Capture the cell that displays the provided text and extract its (X, Y) central coordinate. 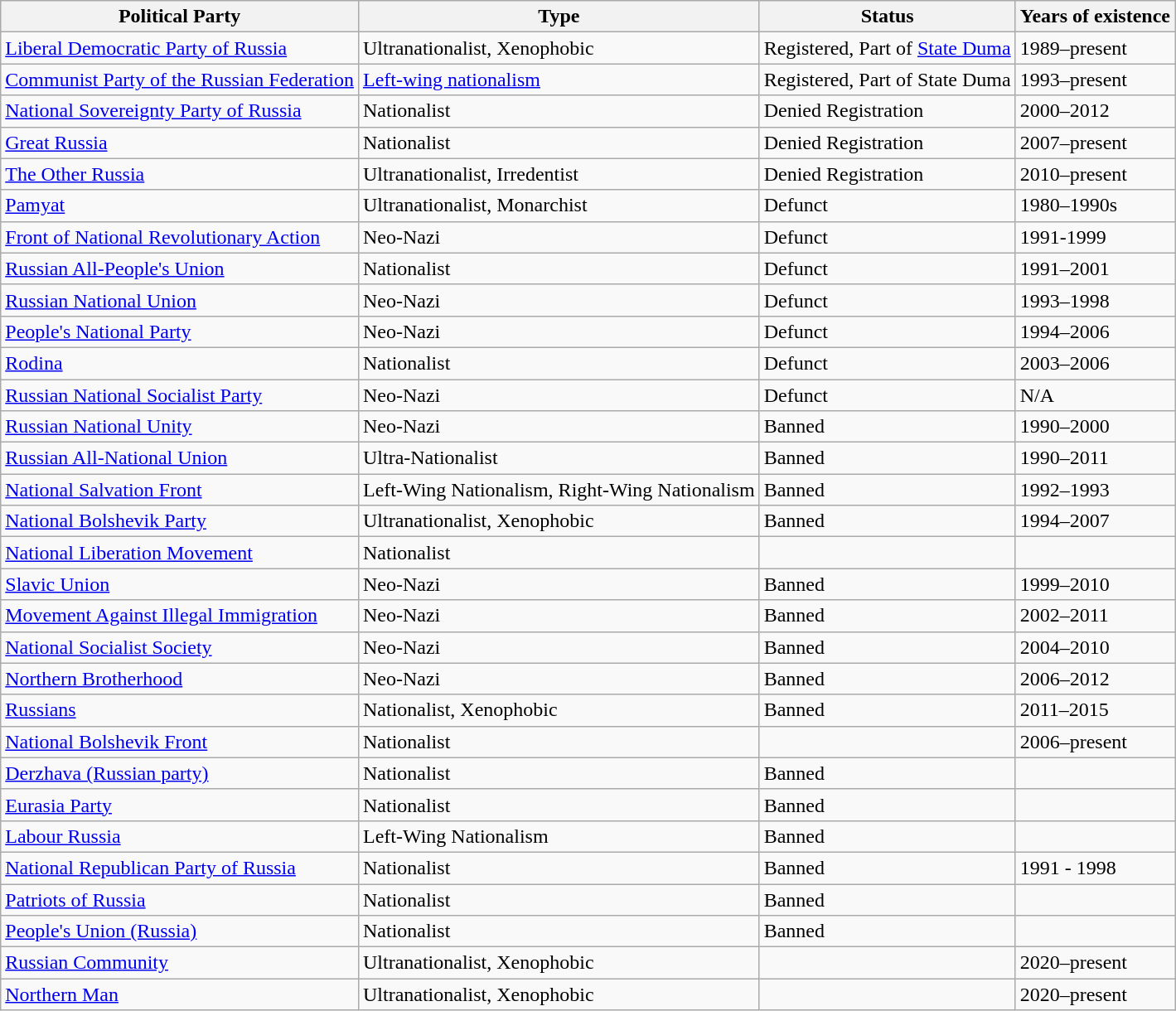
Ultra-Nationalist (559, 458)
Front of National Revolutionary Action (180, 237)
Nationalist, Xenophobic (559, 710)
2004–2010 (1095, 647)
Russian All-People's Union (180, 268)
Russian National Unity (180, 427)
Labour Russia (180, 836)
2002–2011 (1095, 616)
Liberal Democratic Party of Russia (180, 48)
Status (887, 17)
National Republican Party of Russia (180, 868)
Eurasia Party (180, 805)
National Salvation Front (180, 490)
1989–present (1095, 48)
2007–present (1095, 143)
1991-1999 (1095, 237)
2011–2015 (1095, 710)
National Bolshevik Front (180, 742)
National Liberation Movement (180, 553)
Type (559, 17)
1980–1990s (1095, 206)
1993–present (1095, 80)
1990–2000 (1095, 427)
N/A (1095, 395)
Russian Community (180, 963)
Northern Man (180, 994)
Years of existence (1095, 17)
Movement Against Illegal Immigration (180, 616)
1999–2010 (1095, 584)
1990–2011 (1095, 458)
1994–2007 (1095, 521)
People's Union (Russia) (180, 931)
Left-Wing Nationalism, Right-Wing Nationalism (559, 490)
1991 - 1998 (1095, 868)
Great Russia (180, 143)
Derzhava (Russian party) (180, 773)
Slavic Union (180, 584)
Ultranationalist, Irredentist (559, 174)
2000–2012 (1095, 111)
Patriots of Russia (180, 899)
People's National Party (180, 331)
Left-wing nationalism (559, 80)
Russian All-National Union (180, 458)
Left-Wing Nationalism (559, 836)
1991–2001 (1095, 268)
Northern Brotherhood (180, 679)
Russian National Union (180, 300)
1994–2006 (1095, 331)
The Other Russia (180, 174)
1992–1993 (1095, 490)
Russians (180, 710)
2006–2012 (1095, 679)
2003–2006 (1095, 363)
National Bolshevik Party (180, 521)
Communist Party of the Russian Federation (180, 80)
National Socialist Society (180, 647)
Rodina (180, 363)
Pamyat (180, 206)
National Sovereignty Party of Russia (180, 111)
Political Party (180, 17)
Ultranationalist, Monarchist (559, 206)
2010–present (1095, 174)
2006–present (1095, 742)
1993–1998 (1095, 300)
Russian National Socialist Party (180, 395)
